For the text-containing cell, return its midpoint in [X, Y] coordinate format. 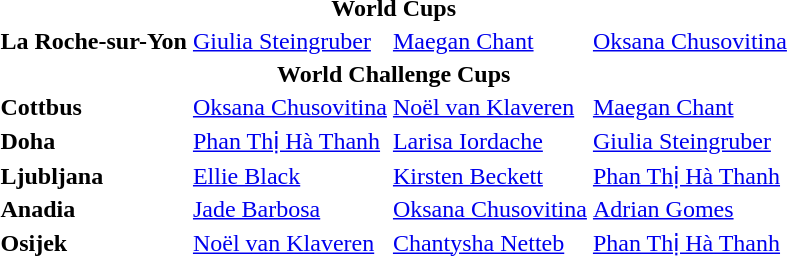
Larisa Iordache [490, 141]
Maegan Chant [490, 41]
Phan Thị Hà Thanh [290, 141]
Kirsten Beckett [490, 176]
Ellie Black [290, 176]
Jade Barbosa [290, 209]
Noël van Klaveren [490, 107]
Giulia Steingruber [290, 41]
